Provide the (X, Y) coordinate of the cell's center where the given text is located.  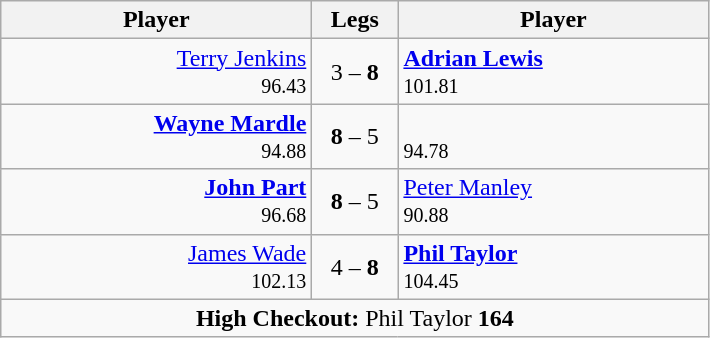
Legs (355, 20)
Peter Manley 90.88 (554, 202)
4 – 8 (355, 266)
Wayne Mardle 94.88 (156, 136)
94.78 (554, 136)
Phil Taylor 104.45 (554, 266)
James Wade 102.13 (156, 266)
3 – 8 (355, 72)
Adrian Lewis 101.81 (554, 72)
John Part 96.68 (156, 202)
High Checkout: Phil Taylor 164 (355, 318)
Terry Jenkins 96.43 (156, 72)
